Provide the (X, Y) coordinate of the cell's center where the given text is located.  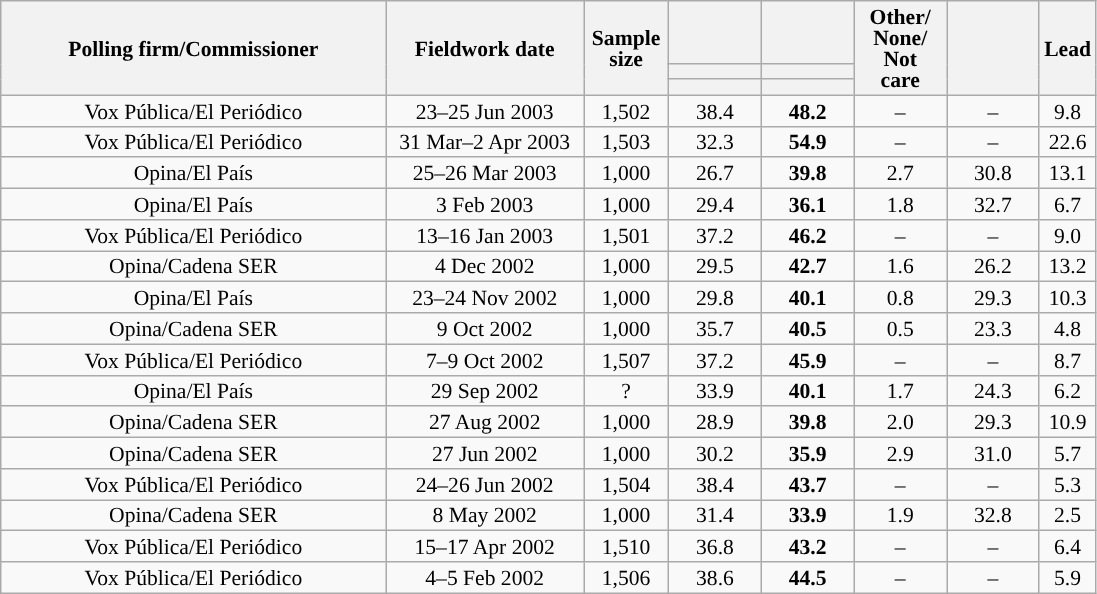
4–5 Feb 2002 (485, 578)
3 Feb 2003 (485, 204)
46.2 (808, 236)
38.6 (716, 578)
26.7 (716, 174)
36.8 (716, 546)
7–9 Oct 2002 (485, 360)
36.1 (808, 204)
4.8 (1068, 328)
24–26 Jun 2002 (485, 484)
30.2 (716, 454)
1,510 (626, 546)
29.8 (716, 298)
1,503 (626, 142)
13.2 (1068, 266)
1.9 (900, 516)
27 Jun 2002 (485, 454)
10.3 (1068, 298)
27 Aug 2002 (485, 422)
13.1 (1068, 174)
9.0 (1068, 236)
6.2 (1068, 390)
2.7 (900, 174)
0.8 (900, 298)
2.9 (900, 454)
? (626, 390)
8 May 2002 (485, 516)
32.7 (992, 204)
5.7 (1068, 454)
1.8 (900, 204)
2.0 (900, 422)
6.4 (1068, 546)
15–17 Apr 2002 (485, 546)
Fieldwork date (485, 48)
1,502 (626, 110)
32.3 (716, 142)
Lead (1068, 48)
5.3 (1068, 484)
42.7 (808, 266)
31 Mar–2 Apr 2003 (485, 142)
6.7 (1068, 204)
4 Dec 2002 (485, 266)
13–16 Jan 2003 (485, 236)
31.0 (992, 454)
54.9 (808, 142)
24.3 (992, 390)
0.5 (900, 328)
31.4 (716, 516)
Polling firm/Commissioner (194, 48)
29.4 (716, 204)
2.5 (1068, 516)
23–25 Jun 2003 (485, 110)
1,506 (626, 578)
28.9 (716, 422)
9 Oct 2002 (485, 328)
25–26 Mar 2003 (485, 174)
29.5 (716, 266)
44.5 (808, 578)
35.9 (808, 454)
8.7 (1068, 360)
48.2 (808, 110)
22.6 (1068, 142)
10.9 (1068, 422)
29 Sep 2002 (485, 390)
45.9 (808, 360)
23.3 (992, 328)
32.8 (992, 516)
Other/None/Notcare (900, 48)
43.7 (808, 484)
43.2 (808, 546)
Sample size (626, 48)
1,501 (626, 236)
1.7 (900, 390)
26.2 (992, 266)
1.6 (900, 266)
30.8 (992, 174)
35.7 (716, 328)
40.5 (808, 328)
1,504 (626, 484)
5.9 (1068, 578)
1,507 (626, 360)
9.8 (1068, 110)
23–24 Nov 2002 (485, 298)
